For the text-containing cell, return its midpoint in [X, Y] coordinate format. 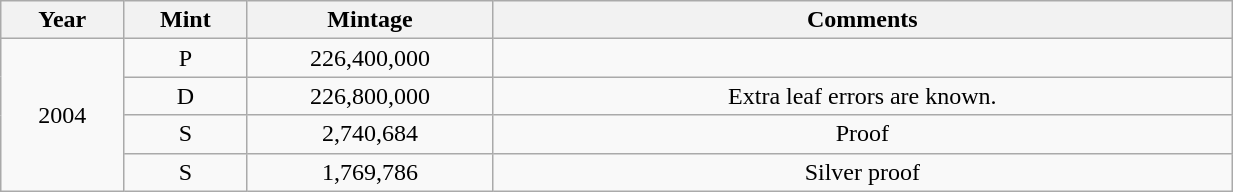
D [186, 96]
Mint [186, 20]
Comments [862, 20]
2004 [62, 115]
Proof [862, 134]
Extra leaf errors are known. [862, 96]
2,740,684 [370, 134]
Year [62, 20]
Mintage [370, 20]
226,400,000 [370, 58]
1,769,786 [370, 172]
P [186, 58]
Silver proof [862, 172]
226,800,000 [370, 96]
